Output the (x, y) coordinate of the center of the cell containing the given text.  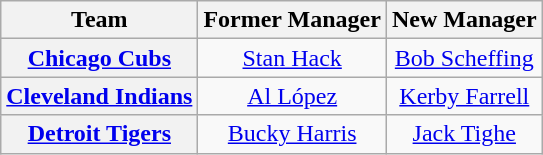
Chicago Cubs (100, 58)
Al López (292, 96)
Kerby Farrell (464, 96)
Former Manager (292, 20)
Jack Tighe (464, 134)
Cleveland Indians (100, 96)
Detroit Tigers (100, 134)
New Manager (464, 20)
Team (100, 20)
Bob Scheffing (464, 58)
Stan Hack (292, 58)
Bucky Harris (292, 134)
